Extract the (x, y) coordinate from the center of the cell holding the provided text.  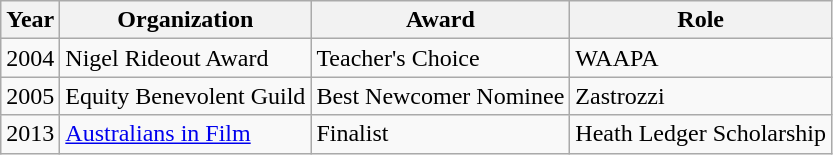
Australians in Film (186, 134)
WAAPA (701, 58)
Organization (186, 20)
Teacher's Choice (440, 58)
Finalist (440, 134)
Zastrozzi (701, 96)
2004 (30, 58)
2005 (30, 96)
Year (30, 20)
Equity Benevolent Guild (186, 96)
Best Newcomer Nominee (440, 96)
Role (701, 20)
Heath Ledger Scholarship (701, 134)
Nigel Rideout Award (186, 58)
2013 (30, 134)
Award (440, 20)
